Detect which cell encompasses the target text, then output its [x, y] center coordinate. 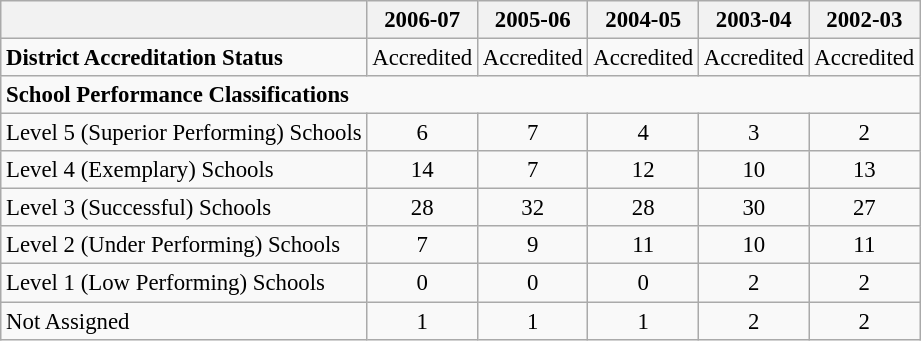
District Accreditation Status [184, 58]
13 [864, 170]
30 [754, 208]
Not Assigned [184, 321]
2005-06 [532, 20]
12 [644, 170]
Level 2 (Under Performing) Schools [184, 245]
2006-07 [422, 20]
27 [864, 208]
3 [754, 133]
2002-03 [864, 20]
2004-05 [644, 20]
6 [422, 133]
14 [422, 170]
School Performance Classifications [460, 95]
2003-04 [754, 20]
32 [532, 208]
9 [532, 245]
Level 3 (Successful) Schools [184, 208]
Level 1 (Low Performing) Schools [184, 283]
Level 4 (Exemplary) Schools [184, 170]
Level 5 (Superior Performing) Schools [184, 133]
4 [644, 133]
